Return the (X, Y) coordinate for the center point of the cell that contains the specified text.  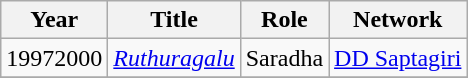
Ruthuragalu (174, 58)
Title (174, 20)
Year (54, 20)
Network (398, 20)
19972000 (54, 58)
Role (284, 20)
DD Saptagiri (398, 58)
Saradha (284, 58)
